Return [x, y] of the center of cell containing provided text 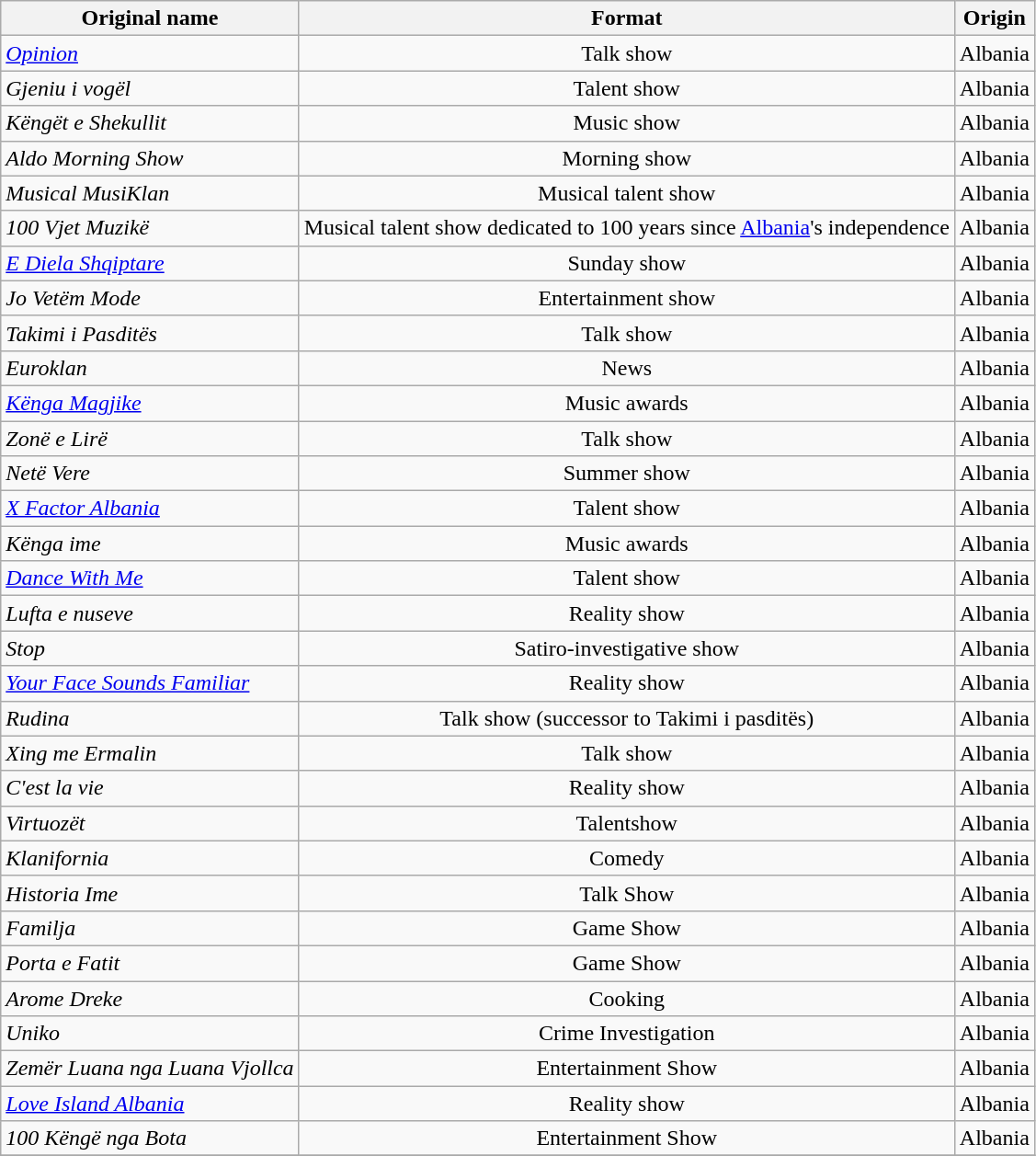
Aldo Morning Show [150, 158]
Uniko [150, 1034]
Cooking [627, 998]
Lufta e nuseve [150, 613]
Opinion [150, 53]
Entertainment show [627, 298]
Morning show [627, 158]
100 Këngë nga Bota [150, 1139]
Love Island Albania [150, 1104]
Kënga ime [150, 544]
Zemër Luana nga Luana Vjollca [150, 1069]
Musical MusiKlan [150, 193]
Origin [995, 18]
Dance With Me [150, 578]
Porta e Fatit [150, 963]
Your Face Sounds Familiar [150, 683]
Takimi i Pasditës [150, 333]
Xing me Ermalin [150, 753]
Jo Vetëm Mode [150, 298]
Format [627, 18]
C'est la vie [150, 788]
Crime Investigation [627, 1034]
Familja [150, 928]
Talk show (successor to Takimi i pasditës) [627, 718]
Historia Ime [150, 893]
Talentshow [627, 823]
Musical talent show [627, 193]
Arome Dreke [150, 998]
Comedy [627, 858]
Original name [150, 18]
Zonë e Lirë [150, 439]
Summer show [627, 474]
Euroklan [150, 368]
Këngët e Shekullit [150, 123]
Netë Vere [150, 474]
Talk Show [627, 893]
Klanifornia [150, 858]
100 Vjet Muzikë [150, 228]
News [627, 368]
Stop [150, 648]
X Factor Albania [150, 509]
Rudina [150, 718]
Satiro-investigative show [627, 648]
E Diela Shqiptare [150, 263]
Virtuozët [150, 823]
Gjeniu i vogël [150, 88]
Kënga Magjike [150, 403]
Sunday show [627, 263]
Musical talent show dedicated to 100 years since Albania's independence [627, 228]
Music show [627, 123]
